Output the (x, y) coordinate of the center of the cell containing the given text.  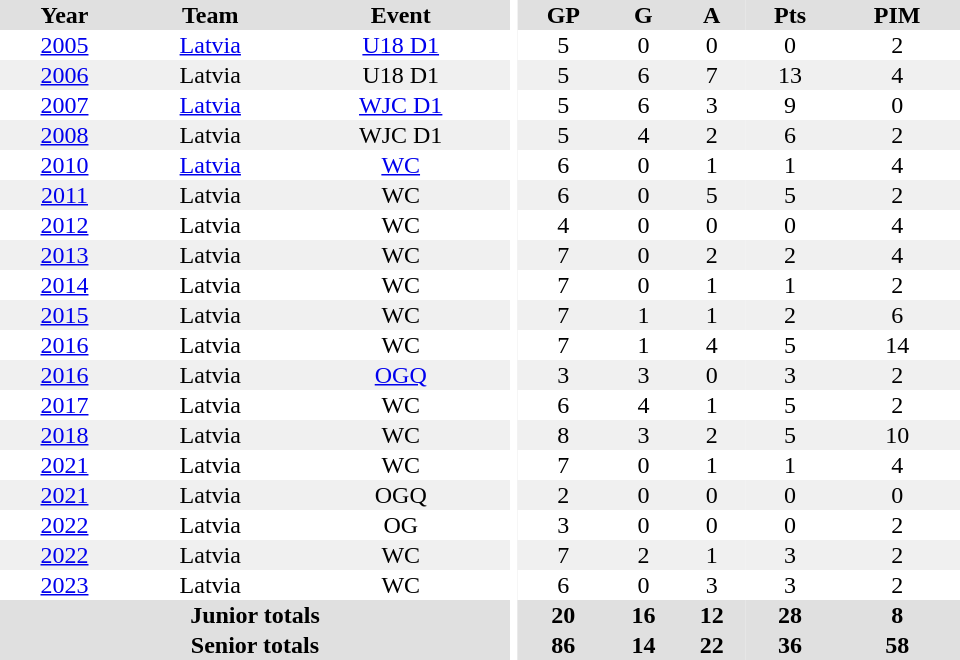
2018 (64, 435)
20 (563, 615)
Senior totals (255, 645)
22 (712, 645)
G (643, 15)
2012 (64, 225)
13 (790, 75)
12 (712, 615)
9 (790, 105)
A (712, 15)
PIM (897, 15)
Junior totals (255, 615)
2013 (64, 255)
2010 (64, 165)
10 (897, 435)
36 (790, 645)
2015 (64, 315)
2014 (64, 285)
OG (401, 525)
Year (64, 15)
GP (563, 15)
2007 (64, 105)
Team (210, 15)
28 (790, 615)
16 (643, 615)
86 (563, 645)
2008 (64, 135)
58 (897, 645)
2011 (64, 195)
2005 (64, 45)
2023 (64, 585)
2017 (64, 405)
Event (401, 15)
2006 (64, 75)
Pts (790, 15)
